From the cell containing the given text, extract its center point as [x, y] coordinate. 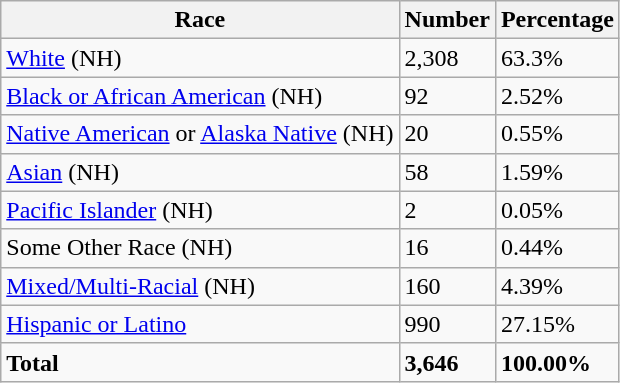
92 [447, 96]
20 [447, 134]
Black or African American (NH) [200, 96]
4.39% [557, 286]
16 [447, 248]
White (NH) [200, 58]
100.00% [557, 362]
Number [447, 20]
Hispanic or Latino [200, 324]
990 [447, 324]
2 [447, 210]
Asian (NH) [200, 172]
2.52% [557, 96]
Total [200, 362]
Native American or Alaska Native (NH) [200, 134]
0.44% [557, 248]
3,646 [447, 362]
Pacific Islander (NH) [200, 210]
63.3% [557, 58]
160 [447, 286]
Percentage [557, 20]
2,308 [447, 58]
27.15% [557, 324]
0.05% [557, 210]
Mixed/Multi-Racial (NH) [200, 286]
58 [447, 172]
Race [200, 20]
0.55% [557, 134]
1.59% [557, 172]
Some Other Race (NH) [200, 248]
